Provide the [x, y] coordinate of the cell's center where the given text is located.  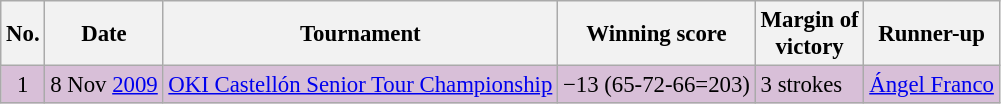
1 [23, 85]
Tournament [360, 34]
OKI Castellón Senior Tour Championship [360, 85]
Ángel Franco [932, 85]
No. [23, 34]
−13 (65-72-66=203) [657, 85]
Runner-up [932, 34]
Margin ofvictory [810, 34]
Date [104, 34]
Winning score [657, 34]
3 strokes [810, 85]
8 Nov 2009 [104, 85]
